Extract the [x, y] coordinate from the center of the cell holding the provided text.  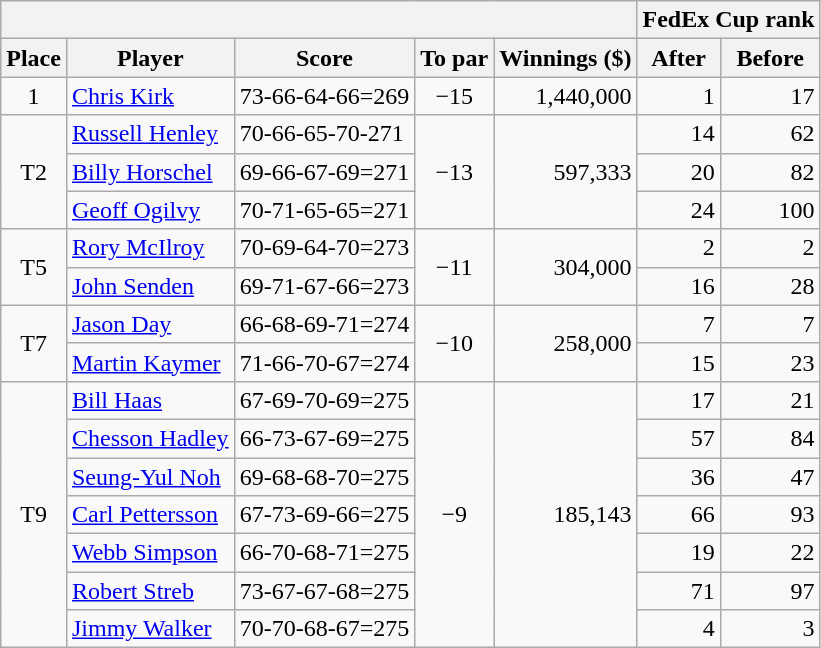
T5 [34, 267]
36 [678, 477]
70-69-64-70=273 [324, 248]
67-69-70-69=275 [324, 400]
70-71-65-65=271 [324, 210]
22 [770, 553]
67-73-69-66=275 [324, 515]
Before [770, 58]
Bill Haas [150, 400]
97 [770, 591]
Russell Henley [150, 134]
−13 [454, 172]
66-70-68-71=275 [324, 553]
Chris Kirk [150, 96]
66-73-67-69=275 [324, 438]
4 [678, 629]
Player [150, 58]
Score [324, 58]
3 [770, 629]
258,000 [566, 343]
28 [770, 286]
24 [678, 210]
23 [770, 362]
Robert Streb [150, 591]
FedEx Cup rank [728, 20]
69-71-67-66=273 [324, 286]
73-67-67-68=275 [324, 591]
47 [770, 477]
T2 [34, 172]
82 [770, 172]
Martin Kaymer [150, 362]
304,000 [566, 267]
Webb Simpson [150, 553]
Place [34, 58]
93 [770, 515]
70-66-65-70-271 [324, 134]
185,143 [566, 514]
71-66-70-67=274 [324, 362]
69-68-68-70=275 [324, 477]
−10 [454, 343]
20 [678, 172]
Seung-Yul Noh [150, 477]
−9 [454, 514]
73-66-64-66=269 [324, 96]
62 [770, 134]
Rory McIlroy [150, 248]
Geoff Ogilvy [150, 210]
After [678, 58]
16 [678, 286]
66 [678, 515]
57 [678, 438]
Winnings ($) [566, 58]
66-68-69-71=274 [324, 324]
Carl Pettersson [150, 515]
100 [770, 210]
Jason Day [150, 324]
597,333 [566, 172]
−11 [454, 267]
21 [770, 400]
1,440,000 [566, 96]
Billy Horschel [150, 172]
T9 [34, 514]
15 [678, 362]
T7 [34, 343]
69-66-67-69=271 [324, 172]
Chesson Hadley [150, 438]
19 [678, 553]
John Senden [150, 286]
70-70-68-67=275 [324, 629]
−15 [454, 96]
14 [678, 134]
71 [678, 591]
Jimmy Walker [150, 629]
To par [454, 58]
84 [770, 438]
